Search for the cell housing the specified text and yield its [X, Y] center coordinate. 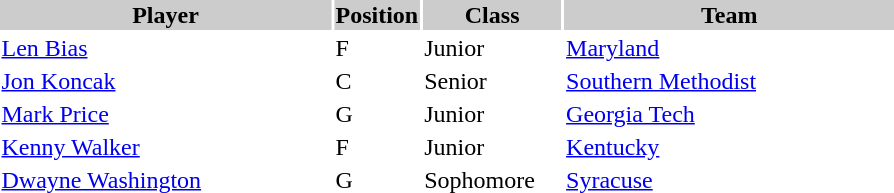
Len Bias [166, 48]
Position [377, 15]
Senior [492, 81]
Class [492, 15]
G [377, 114]
Kentucky [730, 147]
Georgia Tech [730, 114]
Southern Methodist [730, 81]
Mark Price [166, 114]
Team [730, 15]
Player [166, 15]
Jon Koncak [166, 81]
C [377, 81]
Kenny Walker [166, 147]
Maryland [730, 48]
